Scan for the cell matching the given text and deliver its (x, y) coordinate at center. 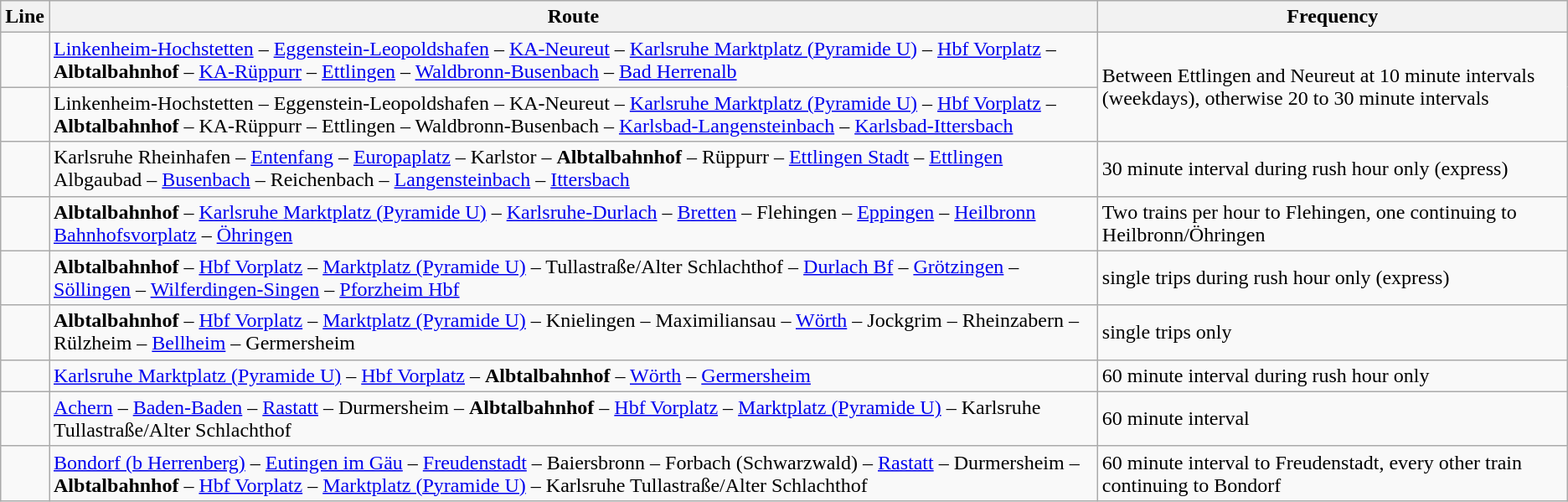
single trips only (1332, 332)
60 minute interval during rush hour only (1332, 375)
Two trains per hour to Flehingen, one continuing to Heilbronn/Öhringen (1332, 223)
Frequency (1332, 17)
single trips during rush hour only (express) (1332, 278)
Between Ettlingen and Neureut at 10 minute intervals (weekdays), otherwise 20 to 30 minute intervals (1332, 87)
Karlsruhe Marktplatz (Pyramide U) – Hbf Vorplatz – Albtalbahnhof – Wörth – Germersheim (573, 375)
60 minute interval to Freudenstadt, every other train continuing to Bondorf (1332, 473)
Route (573, 17)
60 minute interval (1332, 419)
Achern – Baden-Baden – Rastatt – Durmersheim – Albtalbahnhof – Hbf Vorplatz – Marktplatz (Pyramide U) – Karlsruhe Tullastraße/Alter Schlachthof (573, 419)
30 minute interval during rush hour only (express) (1332, 169)
Albtalbahnhof – Karlsruhe Marktplatz (Pyramide U) – Karlsruhe-Durlach – Bretten – Flehingen – Eppingen – Heilbronn Bahnhofsvorplatz – Öhringen (573, 223)
Line (25, 17)
